For the text-containing cell, return its midpoint in [X, Y] coordinate format. 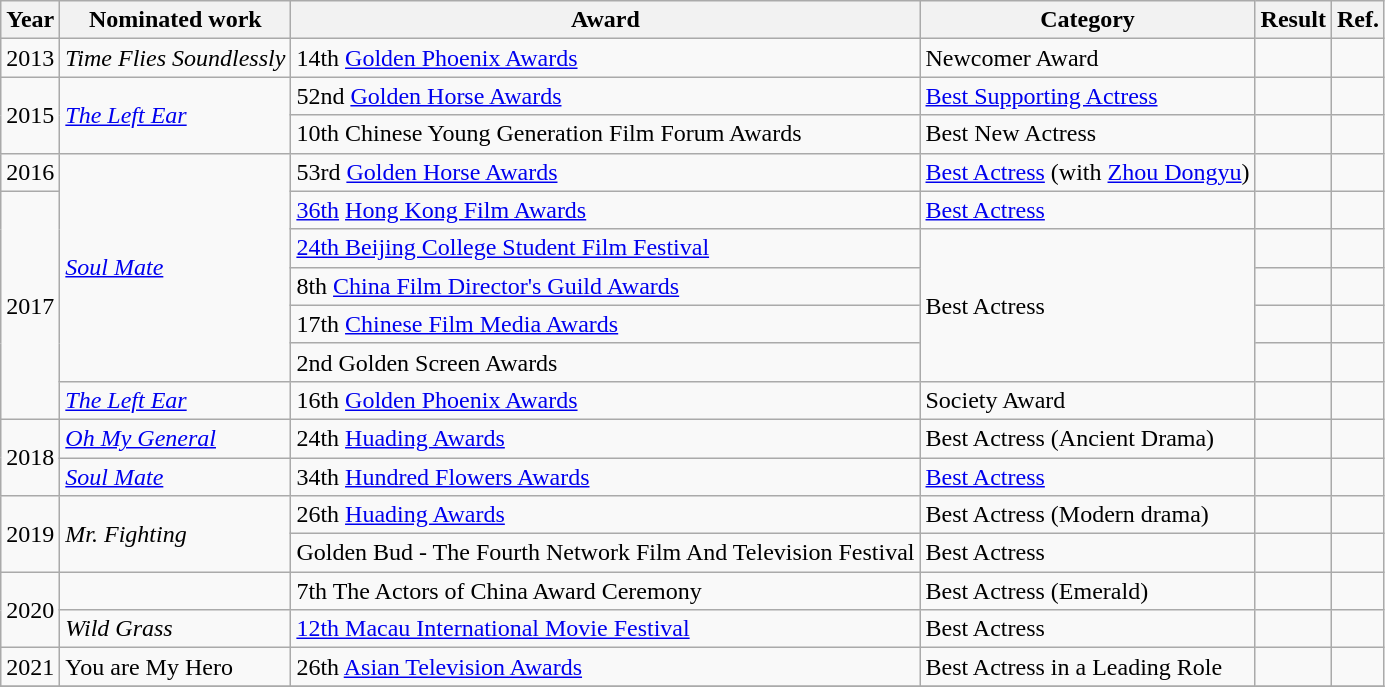
26th Huading Awards [606, 515]
Best Supporting Actress [1088, 96]
Mr. Fighting [176, 534]
53rd Golden Horse Awards [606, 172]
Result [1293, 20]
36th Hong Kong Film Awards [606, 210]
Nominated work [176, 20]
Category [1088, 20]
8th China Film Director's Guild Awards [606, 286]
Award [606, 20]
16th Golden Phoenix Awards [606, 400]
12th Macau International Movie Festival [606, 629]
Time Flies Soundlessly [176, 58]
7th The Actors of China Award Ceremony [606, 591]
2019 [30, 534]
14th Golden Phoenix Awards [606, 58]
2015 [30, 115]
34th Hundred Flowers Awards [606, 477]
24th Beijing College Student Film Festival [606, 248]
26th Asian Television Awards [606, 667]
2013 [30, 58]
Best Actress (Ancient Drama) [1088, 438]
2021 [30, 667]
Best New Actress [1088, 134]
You are My Hero [176, 667]
24th Huading Awards [606, 438]
2nd Golden Screen Awards [606, 362]
Wild Grass [176, 629]
Golden Bud - The Fourth Network Film And Television Festival [606, 553]
2018 [30, 457]
Best Actress (Emerald) [1088, 591]
Best Actress (Modern drama) [1088, 515]
10th Chinese Young Generation Film Forum Awards [606, 134]
Year [30, 20]
2020 [30, 610]
Best Actress in a Leading Role [1088, 667]
Ref. [1358, 20]
Best Actress (with Zhou Dongyu) [1088, 172]
Newcomer Award [1088, 58]
2017 [30, 305]
Society Award [1088, 400]
Oh My General [176, 438]
17th Chinese Film Media Awards [606, 324]
2016 [30, 172]
52nd Golden Horse Awards [606, 96]
